Identify which cell holds the provided text, then report its (x, y) central coordinate. 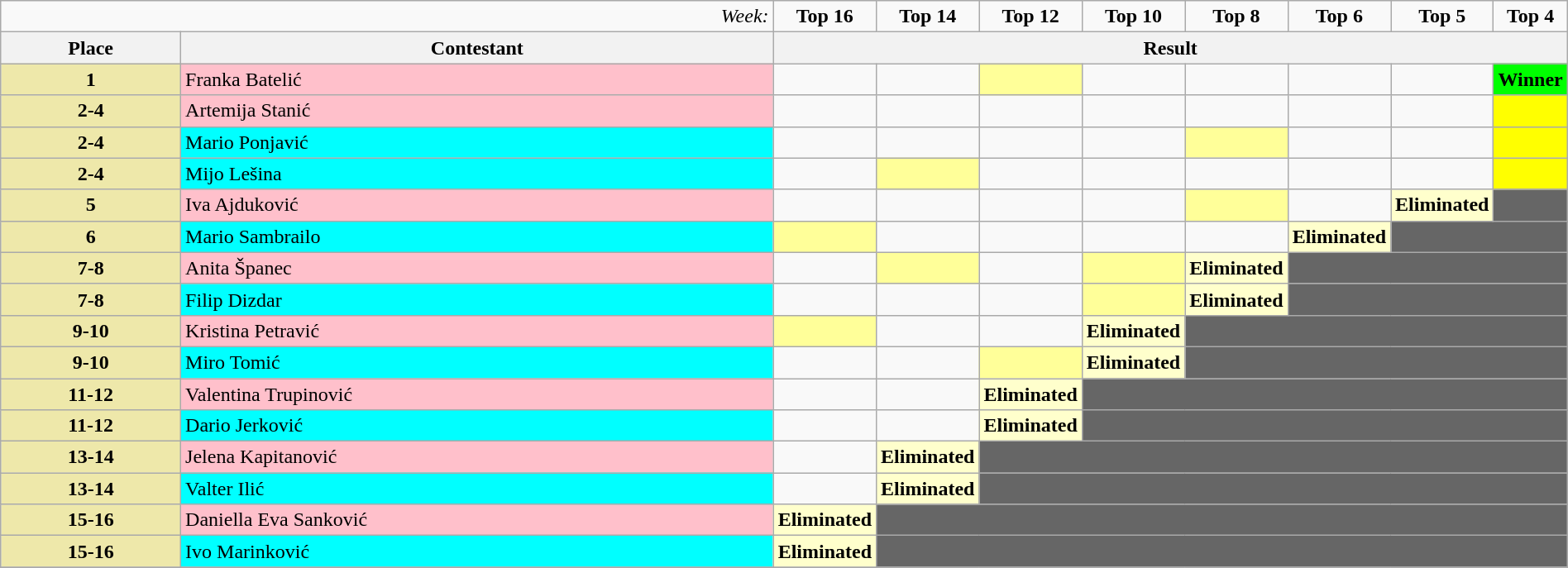
Winner (1530, 79)
5 (91, 205)
Valentina Trupinović (478, 394)
Result (1170, 48)
6 (91, 236)
Contestant (478, 48)
Week: (387, 17)
Top 10 (1133, 17)
Mijo Lešina (478, 174)
Mario Ponjavić (478, 142)
Top 16 (825, 17)
Top 8 (1236, 17)
Franka Batelić (478, 79)
Jelena Kapitanović (478, 457)
Artemija Stanić (478, 111)
Top 12 (1030, 17)
Miro Tomić (478, 362)
Place (91, 48)
Ivo Marinković (478, 551)
Daniella Eva Sanković (478, 520)
Top 6 (1339, 17)
Top 4 (1530, 17)
Top 14 (928, 17)
Dario Jerković (478, 426)
Kristina Petravić (478, 331)
Top 5 (1442, 17)
1 (91, 79)
Valter Ilić (478, 489)
Anita Španec (478, 268)
Mario Sambrailo (478, 236)
Filip Dizdar (478, 299)
Iva Ajduković (478, 205)
